Determine the (x, y) coordinate at the center of the cell enclosing the given text.  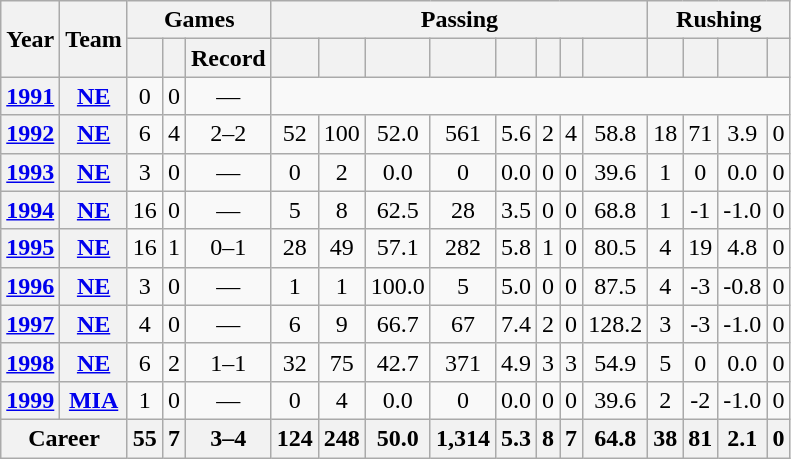
Year (30, 39)
100 (342, 134)
71 (700, 134)
1997 (30, 324)
2–2 (228, 134)
1993 (30, 172)
54.9 (616, 362)
124 (294, 438)
0–1 (228, 248)
66.7 (398, 324)
561 (462, 134)
52 (294, 134)
128.2 (616, 324)
100.0 (398, 286)
1996 (30, 286)
7.4 (516, 324)
-1 (700, 210)
87.5 (616, 286)
Rushing (719, 20)
3.5 (516, 210)
49 (342, 248)
Career (64, 438)
9 (342, 324)
32 (294, 362)
68.8 (616, 210)
75 (342, 362)
1999 (30, 400)
2.1 (742, 438)
282 (462, 248)
18 (666, 134)
50.0 (398, 438)
248 (342, 438)
Team (94, 39)
4.9 (516, 362)
55 (144, 438)
Games (199, 20)
3.9 (742, 134)
Passing (459, 20)
5.3 (516, 438)
19 (700, 248)
67 (462, 324)
52.0 (398, 134)
1994 (30, 210)
1992 (30, 134)
371 (462, 362)
58.8 (616, 134)
62.5 (398, 210)
-2 (700, 400)
42.7 (398, 362)
3–4 (228, 438)
1–1 (228, 362)
MIA (94, 400)
-0.8 (742, 286)
5.6 (516, 134)
Record (228, 58)
1991 (30, 96)
57.1 (398, 248)
4.8 (742, 248)
81 (700, 438)
38 (666, 438)
80.5 (616, 248)
1998 (30, 362)
5.8 (516, 248)
5.0 (516, 286)
64.8 (616, 438)
1,314 (462, 438)
1995 (30, 248)
